Determine the [x, y] coordinate at the center of the cell enclosing the given text.  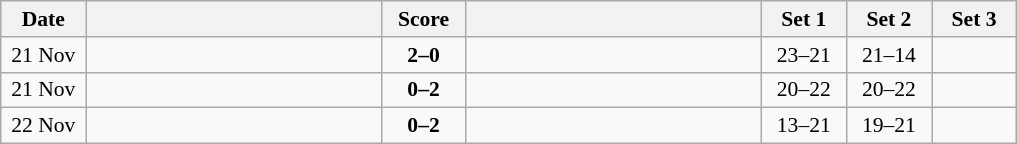
23–21 [804, 55]
22 Nov [44, 126]
19–21 [888, 126]
Set 2 [888, 19]
Date [44, 19]
Set 1 [804, 19]
2–0 [424, 55]
Score [424, 19]
13–21 [804, 126]
21–14 [888, 55]
Set 3 [974, 19]
